Find where the given text appears and provide that cell's center as (X, Y) coordinate. 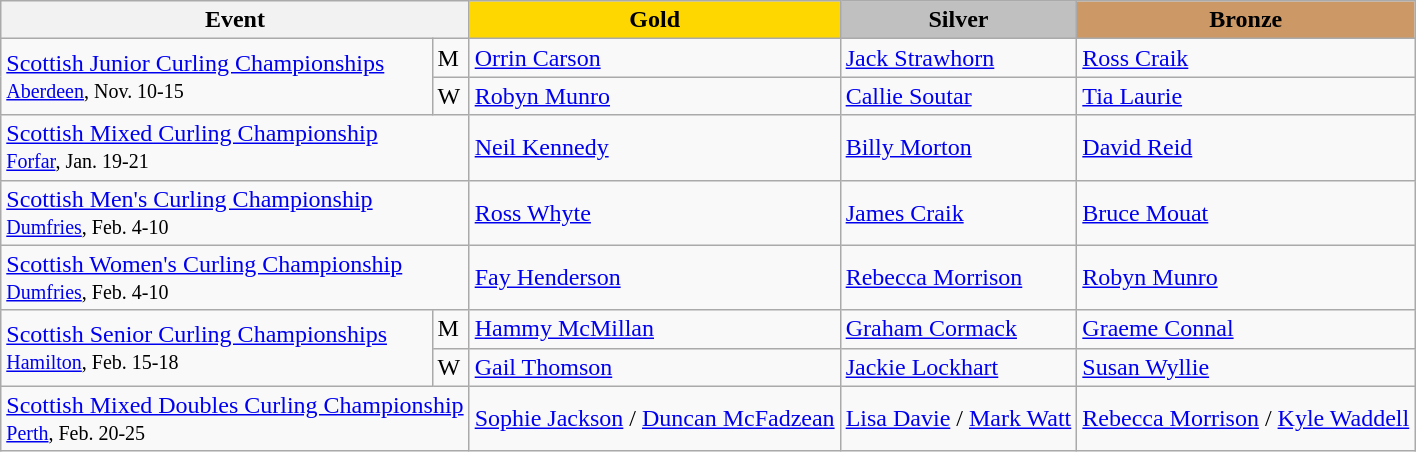
Scottish Men's Curling Championship Dumfries, Feb. 4-10 (235, 212)
Gold (654, 20)
Rebecca Morrison / Kyle Waddell (1246, 418)
Scottish Junior Curling Championships Aberdeen, Nov. 10-15 (216, 77)
Callie Soutar (958, 96)
Orrin Carson (654, 58)
Susan Wyllie (1246, 367)
Silver (958, 20)
Event (235, 20)
Hammy McMillan (654, 329)
Billy Morton (958, 148)
Scottish Mixed Curling Championship Forfar, Jan. 19-21 (235, 148)
Graeme Connal (1246, 329)
Scottish Mixed Doubles Curling Championship Perth, Feb. 20-25 (235, 418)
Graham Cormack (958, 329)
Bronze (1246, 20)
David Reid (1246, 148)
Scottish Women's Curling Championship Dumfries, Feb. 4-10 (235, 278)
Tia Laurie (1246, 96)
Ross Whyte (654, 212)
Ross Craik (1246, 58)
James Craik (958, 212)
Neil Kennedy (654, 148)
Bruce Mouat (1246, 212)
Rebecca Morrison (958, 278)
Sophie Jackson / Duncan McFadzean (654, 418)
Gail Thomson (654, 367)
Scottish Senior Curling Championships Hamilton, Feb. 15-18 (216, 348)
Fay Henderson (654, 278)
Jack Strawhorn (958, 58)
Lisa Davie / Mark Watt (958, 418)
Jackie Lockhart (958, 367)
